Find where the given text appears and provide that cell's center as (X, Y) coordinate. 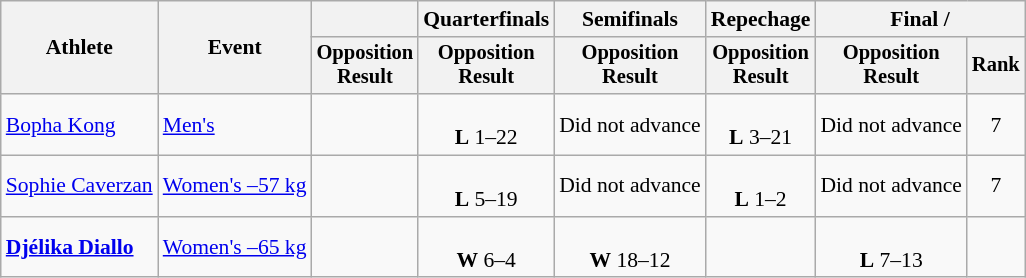
Bopha Kong (80, 124)
L 3–21 (761, 124)
L 1–22 (486, 124)
Women's –57 kg (235, 186)
L 7–13 (891, 248)
Women's –65 kg (235, 248)
Final / (920, 19)
Quarterfinals (486, 19)
Men's (235, 124)
Semifinals (630, 19)
Athlete (80, 48)
W 6–4 (486, 248)
Rank (996, 66)
Sophie Caverzan (80, 186)
W 18–12 (630, 248)
L 5–19 (486, 186)
Event (235, 48)
L 1–2 (761, 186)
Djélika Diallo (80, 248)
Repechage (761, 19)
